Search for the cell housing the specified text and yield its [x, y] center coordinate. 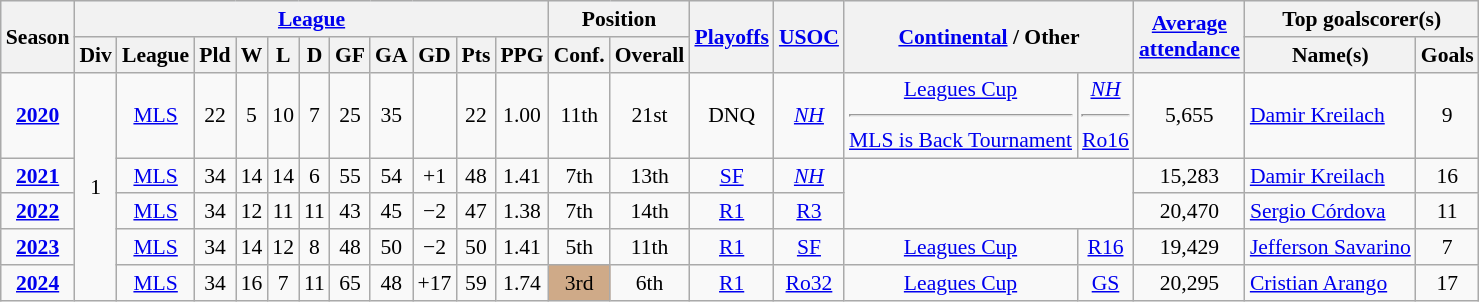
1 [96, 186]
2023 [38, 247]
Div [96, 55]
21st [650, 115]
14th [650, 212]
8 [314, 247]
Overall [650, 55]
1.38 [522, 212]
17 [1448, 283]
20,295 [1190, 283]
DNQ [731, 115]
6th [650, 283]
2020 [38, 115]
3rd [580, 283]
2021 [38, 176]
1.74 [522, 283]
Ro32 [809, 283]
Leagues CupMLS is Back Tournament [960, 115]
Cristian Arango [1330, 283]
GF [350, 55]
USOC [809, 36]
Position [620, 19]
20,470 [1190, 212]
45 [392, 212]
15,283 [1190, 176]
Top goalscorer(s) [1362, 19]
54 [392, 176]
Pts [476, 55]
25 [350, 115]
9 [1448, 115]
10 [283, 115]
6 [314, 176]
Goals [1448, 55]
5,655 [1190, 115]
GS [1106, 283]
35 [392, 115]
L [283, 55]
GD [435, 55]
Average attendance [1190, 36]
Conf. [580, 55]
D [314, 55]
59 [476, 283]
65 [350, 283]
Jefferson Savarino [1330, 247]
+1 [435, 176]
Season [38, 36]
+17 [435, 283]
R3 [809, 212]
Continental / Other [989, 36]
1.00 [522, 115]
2024 [38, 283]
Playoffs [731, 36]
W [252, 55]
13th [650, 176]
Pld [214, 55]
PPG [522, 55]
19,429 [1190, 247]
43 [350, 212]
Name(s) [1330, 55]
5th [580, 247]
R16 [1106, 247]
5 [252, 115]
2022 [38, 212]
GA [392, 55]
47 [476, 212]
NHRo16 [1106, 115]
Sergio Córdova [1330, 212]
55 [350, 176]
